Capture the cell that displays the provided text and extract its (X, Y) central coordinate. 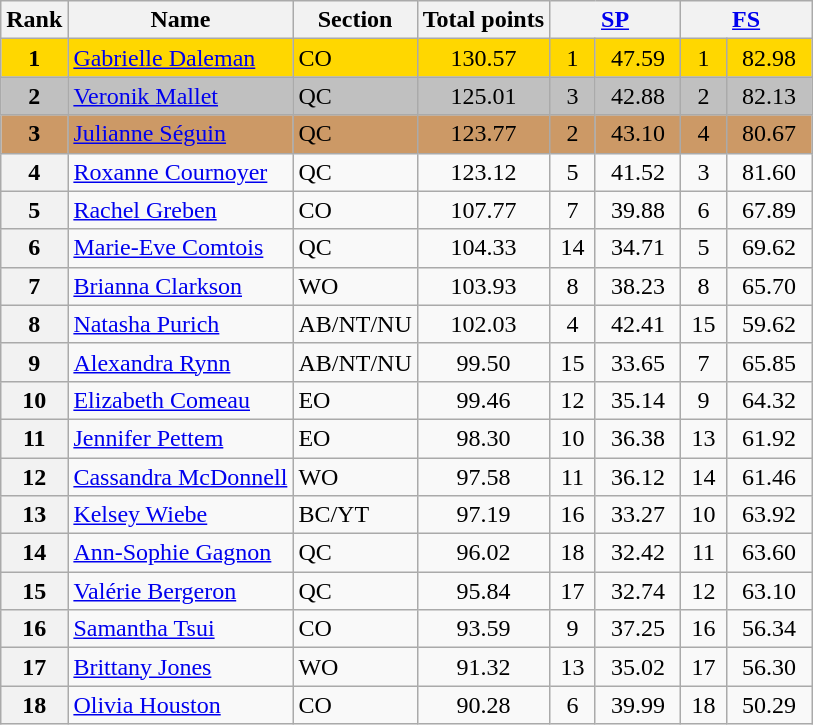
Section (355, 20)
Olivia Houston (180, 705)
97.58 (483, 477)
Cassandra McDonnell (180, 477)
47.59 (638, 58)
Julianne Séguin (180, 134)
Rank (34, 20)
63.60 (768, 553)
Brianna Clarkson (180, 286)
Alexandra Rynn (180, 362)
Roxanne Cournoyer (180, 172)
80.67 (768, 134)
93.59 (483, 629)
39.88 (638, 210)
65.70 (768, 286)
Total points (483, 20)
90.28 (483, 705)
35.14 (638, 400)
56.30 (768, 667)
SP (616, 20)
69.62 (768, 248)
61.92 (768, 438)
34.71 (638, 248)
Veronik Mallet (180, 96)
65.85 (768, 362)
36.38 (638, 438)
36.12 (638, 477)
103.93 (483, 286)
130.57 (483, 58)
95.84 (483, 591)
Brittany Jones (180, 667)
99.46 (483, 400)
Marie-Eve Comtois (180, 248)
81.60 (768, 172)
32.74 (638, 591)
102.03 (483, 324)
Gabrielle Daleman (180, 58)
Valérie Bergeron (180, 591)
33.27 (638, 515)
Natasha Purich (180, 324)
50.29 (768, 705)
41.52 (638, 172)
125.01 (483, 96)
42.88 (638, 96)
33.65 (638, 362)
96.02 (483, 553)
104.33 (483, 248)
107.77 (483, 210)
FS (746, 20)
63.92 (768, 515)
67.89 (768, 210)
123.12 (483, 172)
Samantha Tsui (180, 629)
82.98 (768, 58)
Elizabeth Comeau (180, 400)
59.62 (768, 324)
32.42 (638, 553)
123.77 (483, 134)
43.10 (638, 134)
39.99 (638, 705)
BC/YT (355, 515)
56.34 (768, 629)
Rachel Greben (180, 210)
Name (180, 20)
61.46 (768, 477)
Kelsey Wiebe (180, 515)
63.10 (768, 591)
64.32 (768, 400)
91.32 (483, 667)
38.23 (638, 286)
37.25 (638, 629)
82.13 (768, 96)
35.02 (638, 667)
42.41 (638, 324)
99.50 (483, 362)
97.19 (483, 515)
98.30 (483, 438)
Jennifer Pettem (180, 438)
Ann-Sophie Gagnon (180, 553)
